Provide the (X, Y) coordinate of the cell's center where the given text is located.  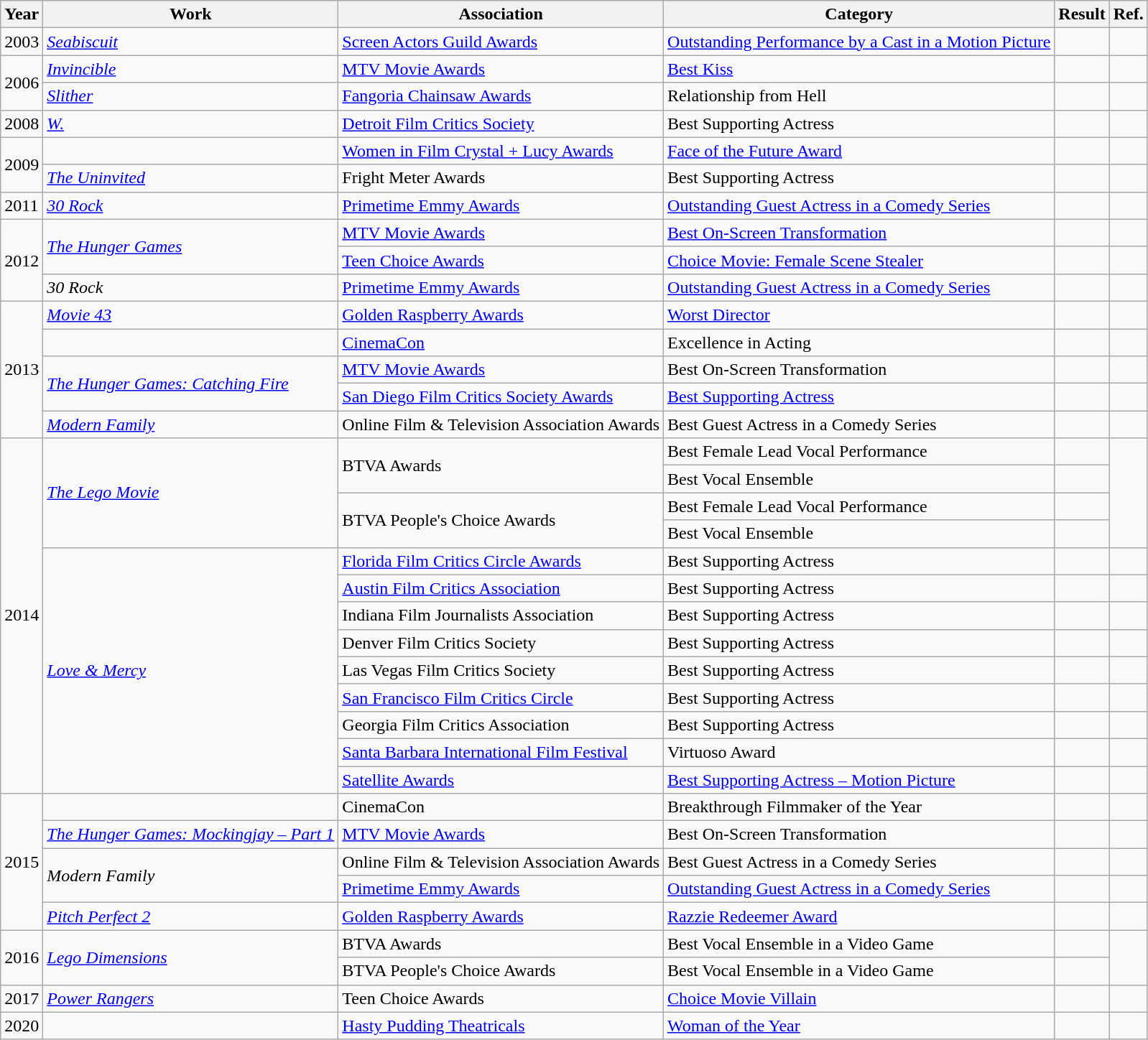
Santa Barbara International Film Festival (501, 752)
Relationship from Hell (859, 96)
Las Vegas Film Critics Society (501, 670)
Choice Movie Villain (859, 998)
Georgia Film Critics Association (501, 725)
Work (191, 14)
Movie 43 (191, 315)
2016 (22, 957)
Face of the Future Award (859, 151)
2012 (22, 260)
Razzie Redeemer Award (859, 916)
2015 (22, 862)
Choice Movie: Female Scene Stealer (859, 260)
San Diego Film Critics Society Awards (501, 397)
2009 (22, 164)
The Lego Movie (191, 493)
San Francisco Film Critics Circle (501, 697)
Fangoria Chainsaw Awards (501, 96)
2013 (22, 369)
2006 (22, 83)
Woman of the Year (859, 1026)
Best Supporting Actress – Motion Picture (859, 779)
Screen Actors Guild Awards (501, 42)
Result (1082, 14)
Satellite Awards (501, 779)
Austin Film Critics Association (501, 588)
The Uninvited (191, 178)
The Hunger Games: Catching Fire (191, 384)
Category (859, 14)
2014 (22, 616)
Pitch Perfect 2 (191, 916)
2011 (22, 205)
Association (501, 14)
Detroit Film Critics Society (501, 124)
Florida Film Critics Circle Awards (501, 561)
Virtuoso Award (859, 752)
Denver Film Critics Society (501, 643)
Outstanding Performance by a Cast in a Motion Picture (859, 42)
2020 (22, 1026)
Love & Mercy (191, 671)
Power Rangers (191, 998)
W. (191, 124)
Fright Meter Awards (501, 178)
2008 (22, 124)
2003 (22, 42)
The Hunger Games: Mockingjay – Part 1 (191, 835)
Ref. (1128, 14)
Hasty Pudding Theatricals (501, 1026)
Invincible (191, 69)
Year (22, 14)
Slither (191, 96)
The Hunger Games (191, 246)
Seabiscuit (191, 42)
Excellence in Acting (859, 343)
Best Kiss (859, 69)
Breakthrough Filmmaker of the Year (859, 807)
Worst Director (859, 315)
Indiana Film Journalists Association (501, 616)
2017 (22, 998)
Women in Film Crystal + Lucy Awards (501, 151)
Lego Dimensions (191, 957)
